Return (X, Y) of the center of cell containing provided text 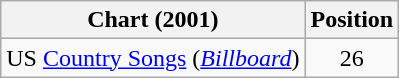
Chart (2001) (153, 20)
Position (352, 20)
US Country Songs (Billboard) (153, 58)
26 (352, 58)
